From the cell containing the given text, extract its center point as (x, y) coordinate. 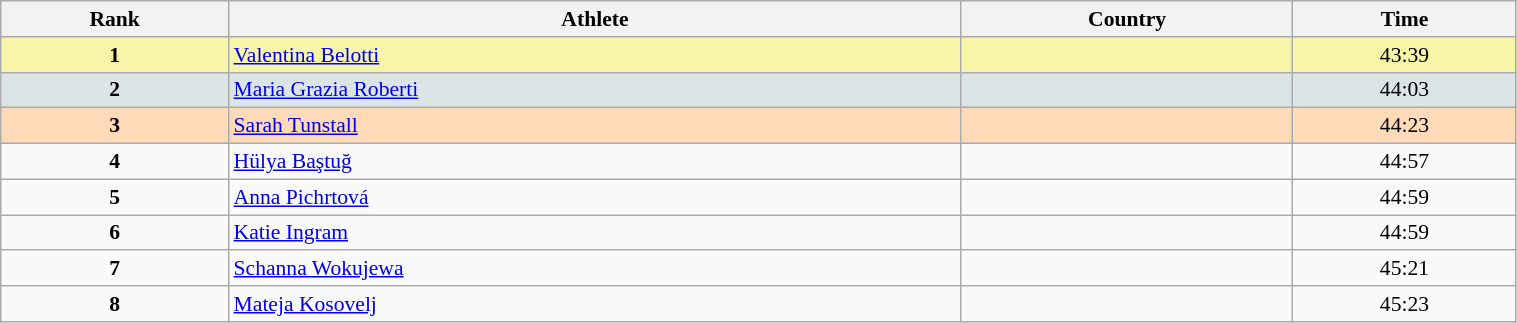
Sarah Tunstall (596, 126)
Time (1404, 19)
Athlete (596, 19)
Schanna Wokujewa (596, 269)
7 (115, 269)
1 (115, 55)
Country (1127, 19)
Katie Ingram (596, 233)
6 (115, 233)
2 (115, 90)
43:39 (1404, 55)
8 (115, 304)
Mateja Kosovelj (596, 304)
Rank (115, 19)
4 (115, 162)
45:21 (1404, 269)
44:57 (1404, 162)
3 (115, 126)
5 (115, 197)
Valentina Belotti (596, 55)
44:23 (1404, 126)
44:03 (1404, 90)
Hülya Baştuğ (596, 162)
Maria Grazia Roberti (596, 90)
45:23 (1404, 304)
Anna Pichrtová (596, 197)
